Pinpoint the cell where the given text exists, returning its (X, Y) midpoint coordinate. 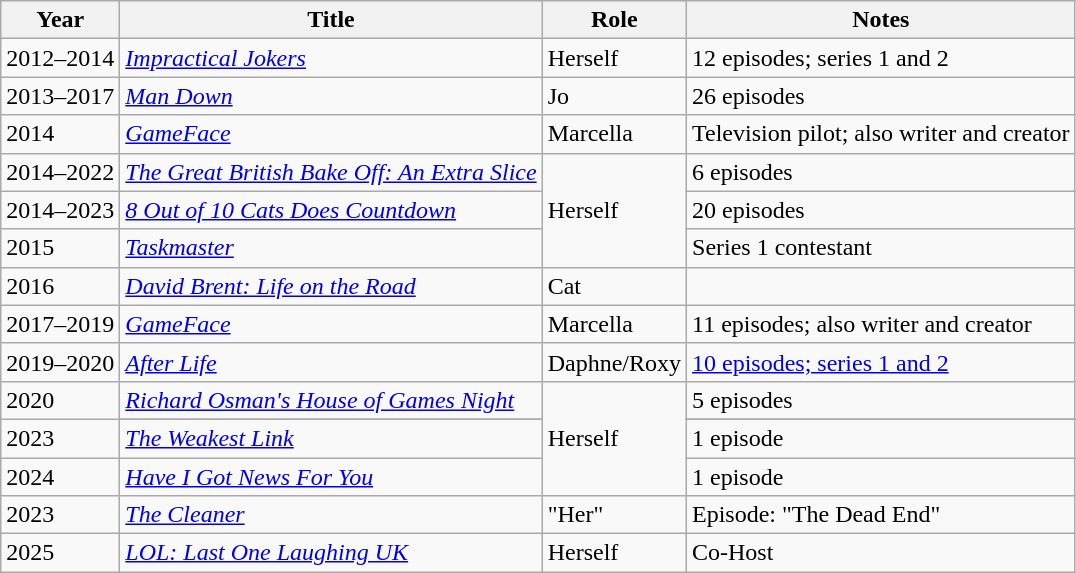
LOL: Last One Laughing UK (331, 553)
2019–2020 (60, 362)
Have I Got News For You (331, 477)
The Cleaner (331, 515)
2024 (60, 477)
10 episodes; series 1 and 2 (882, 362)
2025 (60, 553)
2015 (60, 248)
Episode: "The Dead End" (882, 515)
Title (331, 20)
2020 (60, 400)
Richard Osman's House of Games Night (331, 400)
David Brent: Life on the Road (331, 286)
2012–2014 (60, 58)
2014–2023 (60, 210)
2016 (60, 286)
12 episodes; series 1 and 2 (882, 58)
Cat (614, 286)
Daphne/Roxy (614, 362)
Impractical Jokers (331, 58)
Year (60, 20)
Jo (614, 96)
8 Out of 10 Cats Does Countdown (331, 210)
26 episodes (882, 96)
"Her" (614, 515)
After Life (331, 362)
5 episodes (882, 400)
Man Down (331, 96)
2014–2022 (60, 172)
2014 (60, 134)
Co-Host (882, 553)
The Weakest Link (331, 438)
2017–2019 (60, 324)
Notes (882, 20)
20 episodes (882, 210)
Taskmaster (331, 248)
2013–2017 (60, 96)
Role (614, 20)
6 episodes (882, 172)
The Great British Bake Off: An Extra Slice (331, 172)
Series 1 contestant (882, 248)
11 episodes; also writer and creator (882, 324)
Television pilot; also writer and creator (882, 134)
